For the text-containing cell, return its midpoint in (X, Y) coordinate format. 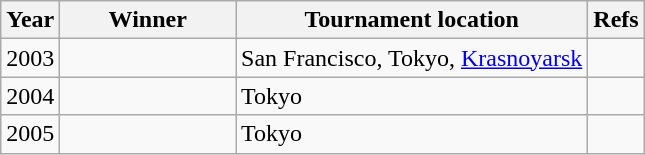
2004 (30, 96)
Winner (148, 20)
Year (30, 20)
2003 (30, 58)
San Francisco, Tokyo, Krasnoyarsk (412, 58)
Tournament location (412, 20)
2005 (30, 134)
Refs (616, 20)
